Return (x, y) of the center of cell containing provided text 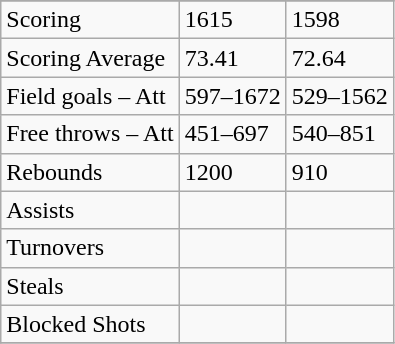
Steals (90, 286)
Field goals – Att (90, 96)
451–697 (232, 134)
1598 (340, 20)
Scoring (90, 20)
73.41 (232, 58)
Rebounds (90, 172)
Turnovers (90, 248)
1200 (232, 172)
Scoring Average (90, 58)
597–1672 (232, 96)
72.64 (340, 58)
Free throws – Att (90, 134)
1615 (232, 20)
540–851 (340, 134)
Blocked Shots (90, 324)
Assists (90, 210)
910 (340, 172)
529–1562 (340, 96)
